Return the (X, Y) coordinate for the center point of the cell that contains the specified text.  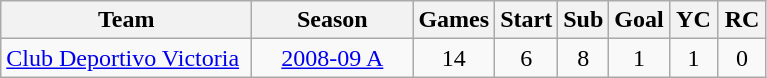
0 (742, 58)
Club Deportivo Victoria (126, 58)
RC (742, 20)
Sub (584, 20)
Start (526, 20)
8 (584, 58)
Goal (639, 20)
Season (332, 20)
6 (526, 58)
14 (454, 58)
Team (126, 20)
2008-09 A (332, 58)
Games (454, 20)
YC (694, 20)
